Identify which cell holds the provided text, then report its [x, y] central coordinate. 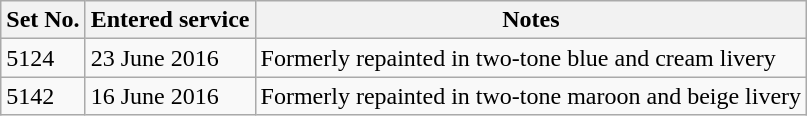
5124 [43, 58]
Entered service [170, 20]
5142 [43, 96]
Notes [531, 20]
Formerly repainted in two-tone blue and cream livery [531, 58]
16 June 2016 [170, 96]
23 June 2016 [170, 58]
Set No. [43, 20]
Formerly repainted in two-tone maroon and beige livery [531, 96]
